Pinpoint the cell where the given text exists, returning its (X, Y) midpoint coordinate. 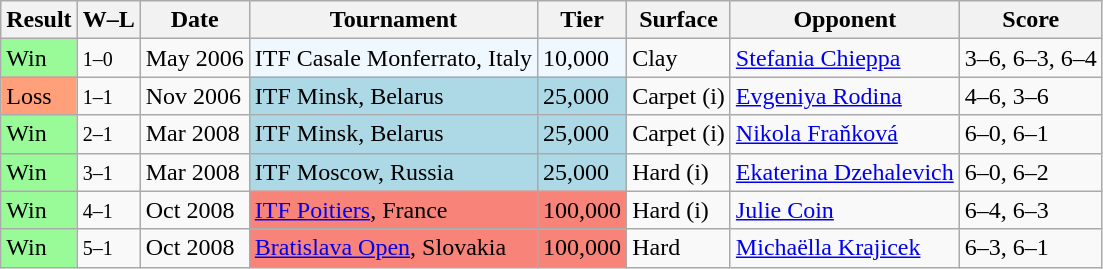
Opponent (844, 20)
Michaëlla Krajicek (844, 248)
Score (1030, 20)
10,000 (582, 58)
2–1 (108, 134)
1–0 (108, 58)
Nikola Fraňková (844, 134)
Hard (679, 248)
6–0, 6–1 (1030, 134)
Evgeniya Rodina (844, 96)
W–L (108, 20)
Nov 2006 (194, 96)
4–1 (108, 210)
Clay (679, 58)
4–6, 3–6 (1030, 96)
ITF Casale Monferrato, Italy (393, 58)
6–3, 6–1 (1030, 248)
Julie Coin (844, 210)
Tier (582, 20)
Surface (679, 20)
May 2006 (194, 58)
1–1 (108, 96)
Bratislava Open, Slovakia (393, 248)
Date (194, 20)
Loss (39, 96)
3–6, 6–3, 6–4 (1030, 58)
Result (39, 20)
ITF Poitiers, France (393, 210)
6–4, 6–3 (1030, 210)
3–1 (108, 172)
Ekaterina Dzehalevich (844, 172)
Stefania Chieppa (844, 58)
5–1 (108, 248)
Tournament (393, 20)
ITF Moscow, Russia (393, 172)
6–0, 6–2 (1030, 172)
